Provide the [X, Y] coordinate of the cell's center where the given text is located.  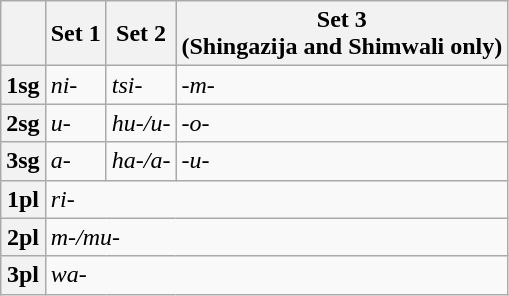
a- [76, 161]
tsi- [141, 85]
-u- [342, 161]
2pl [23, 237]
ni- [76, 85]
ha-/a- [141, 161]
-m- [342, 85]
1pl [23, 199]
1sg [23, 85]
hu-/u- [141, 123]
-o- [342, 123]
Set 3(Shingazija and Shimwali only) [342, 34]
3sg [23, 161]
2sg [23, 123]
u- [76, 123]
Set 1 [76, 34]
3pl [23, 275]
wa- [276, 275]
Set 2 [141, 34]
ri- [276, 199]
m-/mu- [276, 237]
